Extract the (x, y) coordinate from the center of the cell holding the provided text.  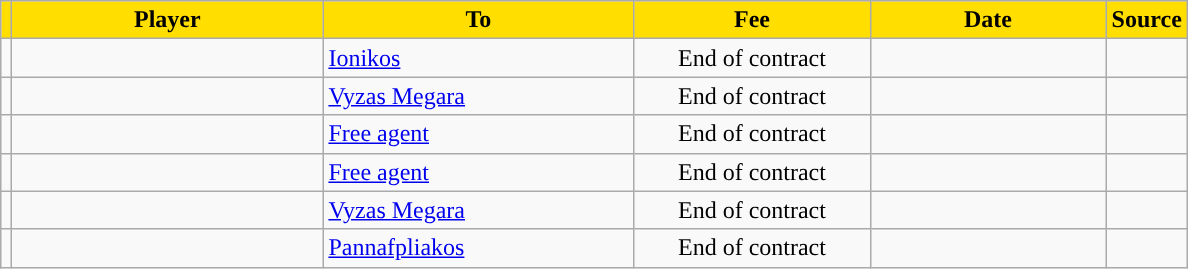
Pannafpliakos (478, 248)
To (478, 20)
Fee (752, 20)
Player (168, 20)
Source (1146, 20)
Ionikos (478, 58)
Date (988, 20)
